Pinpoint the cell where the given text exists, returning its [X, Y] midpoint coordinate. 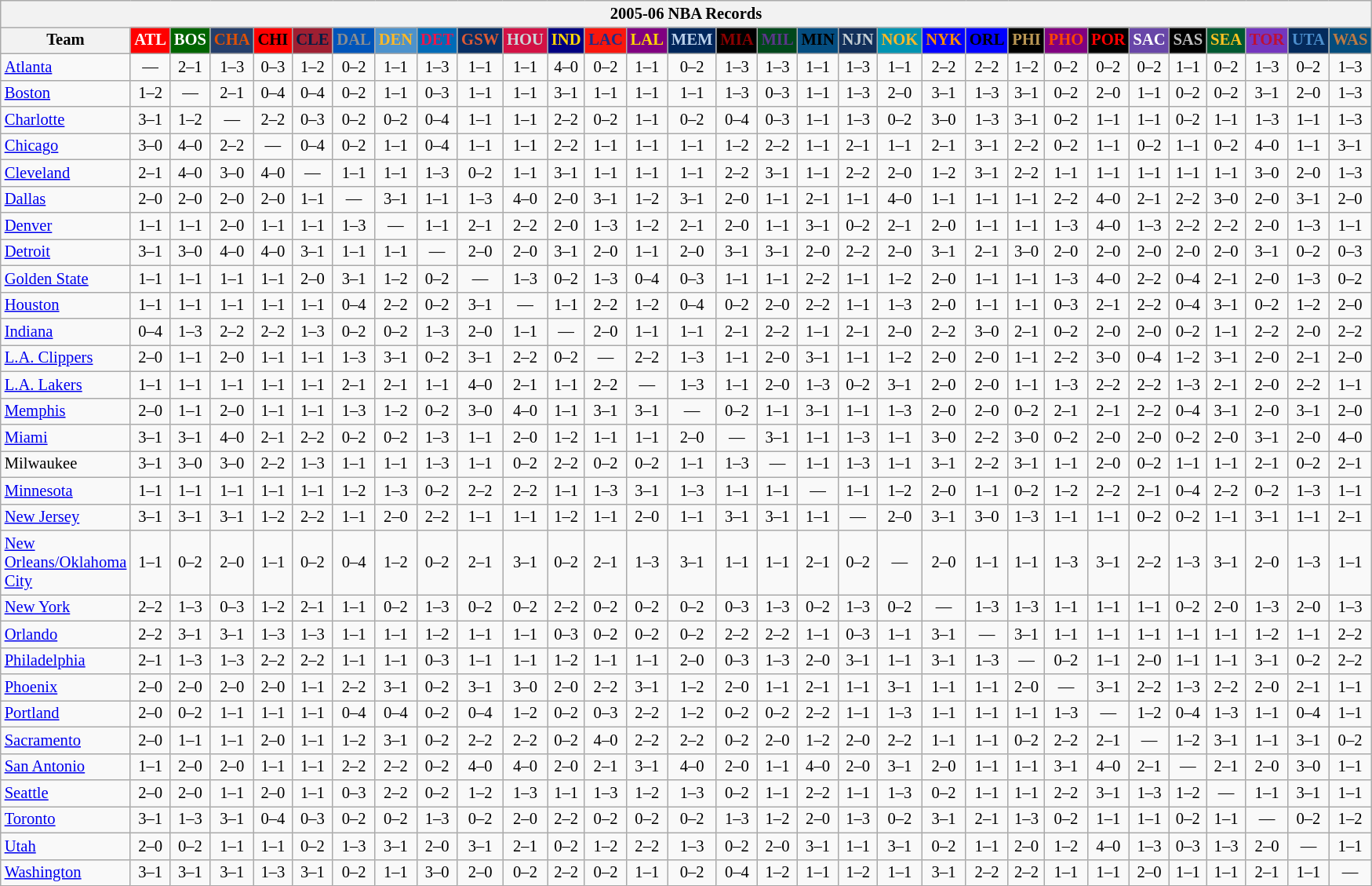
Boston [66, 93]
Toronto [66, 819]
L.A. Clippers [66, 358]
Philadelphia [66, 661]
CHA [232, 40]
Washington [66, 873]
Dallas [66, 199]
Sacramento [66, 740]
New Orleans/Oklahoma City [66, 563]
Seattle [66, 793]
MIN [818, 40]
WAS [1350, 40]
DEN [395, 40]
Cleveland [66, 173]
BOS [190, 40]
Minnesota [66, 490]
ATL [151, 40]
ORL [987, 40]
MIA [737, 40]
Charlotte [66, 120]
UTA [1308, 40]
CHI [273, 40]
L.A. Lakers [66, 385]
PHO [1066, 40]
Denver [66, 225]
SAS [1188, 40]
Team [66, 40]
POR [1108, 40]
San Antonio [66, 767]
New York [66, 607]
2005-06 NBA Records [686, 13]
SAC [1148, 40]
Orlando [66, 634]
Phoenix [66, 687]
IND [566, 40]
Indiana [66, 332]
NJN [858, 40]
Houston [66, 305]
Utah [66, 846]
Miami [66, 437]
SEA [1226, 40]
Golden State [66, 279]
Atlanta [66, 67]
DET [437, 40]
Chicago [66, 146]
New Jersey [66, 517]
TOR [1267, 40]
Milwaukee [66, 464]
Detroit [66, 252]
GSW [480, 40]
NOK [901, 40]
CLE [312, 40]
NYK [944, 40]
Portland [66, 713]
DAL [353, 40]
MIL [778, 40]
MEM [692, 40]
HOU [526, 40]
Memphis [66, 411]
PHI [1026, 40]
LAC [606, 40]
LAL [647, 40]
